Identify which cell holds the provided text, then report its (x, y) central coordinate. 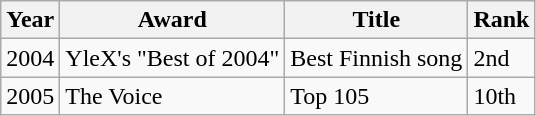
2005 (30, 96)
2nd (502, 58)
Top 105 (376, 96)
Best Finnish song (376, 58)
Title (376, 20)
Year (30, 20)
10th (502, 96)
Rank (502, 20)
2004 (30, 58)
The Voice (172, 96)
Award (172, 20)
YleX's "Best of 2004" (172, 58)
